Pinpoint the cell where the given text exists, returning its [x, y] midpoint coordinate. 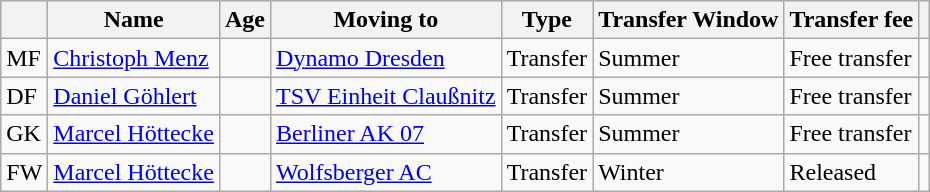
FW [24, 172]
Daniel Göhlert [134, 96]
Christoph Menz [134, 58]
Berliner AK 07 [386, 134]
Name [134, 20]
Transfer fee [852, 20]
Dynamo Dresden [386, 58]
Released [852, 172]
MF [24, 58]
GK [24, 134]
TSV Einheit Claußnitz [386, 96]
Transfer Window [688, 20]
Age [244, 20]
Wolfsberger AC [386, 172]
DF [24, 96]
Moving to [386, 20]
Winter [688, 172]
Type [547, 20]
